Detect which cell encompasses the target text, then output its [X, Y] center coordinate. 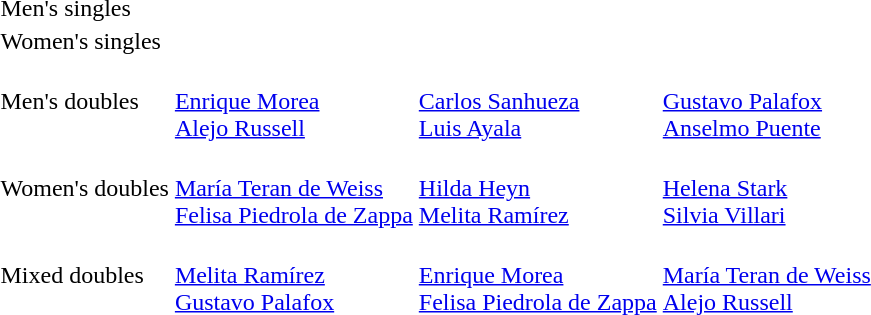
María Teran de WeissFelisa Piedrola de Zappa [294, 188]
Enrique MoreaAlejo Russell [294, 101]
Hilda HeynMelita Ramírez [538, 188]
Carlos SanhuezaLuis Ayala [538, 101]
